Extract the (X, Y) coordinate from the center of the cell holding the provided text.  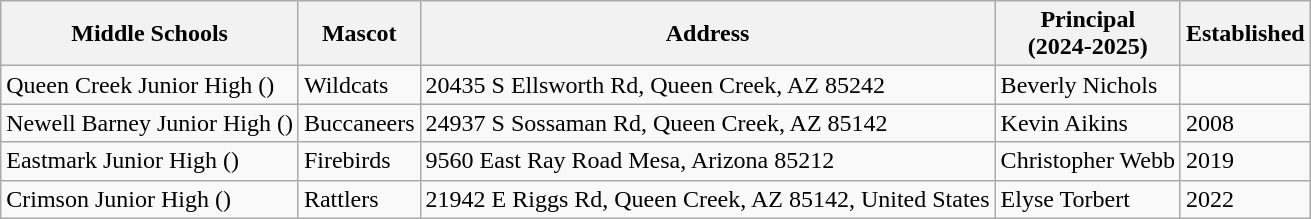
Buccaneers (359, 123)
Firebirds (359, 161)
2008 (1245, 123)
2019 (1245, 161)
Elyse Torbert (1088, 199)
Middle Schools (150, 34)
Principal (2024-2025) (1088, 34)
Queen Creek Junior High () (150, 85)
Address (708, 34)
21942 E Riggs Rd, Queen Creek, AZ 85142, United States (708, 199)
Crimson Junior High () (150, 199)
Wildcats (359, 85)
Beverly Nichols (1088, 85)
Christopher Webb (1088, 161)
Established (1245, 34)
Kevin Aikins (1088, 123)
24937 S Sossaman Rd, Queen Creek, AZ 85142 (708, 123)
Mascot (359, 34)
Eastmark Junior High () (150, 161)
9560 East Ray Road Mesa, Arizona 85212 (708, 161)
2022 (1245, 199)
20435 S Ellsworth Rd, Queen Creek, AZ 85242 (708, 85)
Rattlers (359, 199)
Newell Barney Junior High () (150, 123)
